Extract the (X, Y) coordinate from the center of the cell holding the provided text.  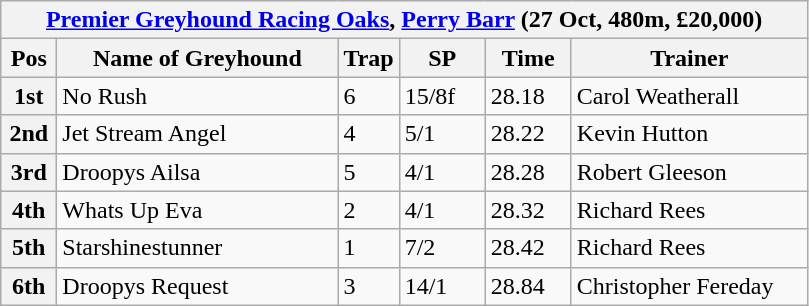
4th (29, 210)
Kevin Hutton (689, 134)
Time (528, 58)
5th (29, 248)
6th (29, 286)
28.84 (528, 286)
Whats Up Eva (198, 210)
Trap (368, 58)
Pos (29, 58)
7/2 (442, 248)
Droopys Ailsa (198, 172)
1 (368, 248)
Robert Gleeson (689, 172)
28.28 (528, 172)
Premier Greyhound Racing Oaks, Perry Barr (27 Oct, 480m, £20,000) (404, 20)
28.32 (528, 210)
28.22 (528, 134)
5 (368, 172)
14/1 (442, 286)
Carol Weatherall (689, 96)
3 (368, 286)
Starshinestunner (198, 248)
Jet Stream Angel (198, 134)
4 (368, 134)
28.42 (528, 248)
Name of Greyhound (198, 58)
15/8f (442, 96)
6 (368, 96)
28.18 (528, 96)
1st (29, 96)
2nd (29, 134)
3rd (29, 172)
5/1 (442, 134)
Trainer (689, 58)
Droopys Request (198, 286)
No Rush (198, 96)
2 (368, 210)
SP (442, 58)
Christopher Fereday (689, 286)
